Provide the [X, Y] coordinate of the cell's center where the given text is located.  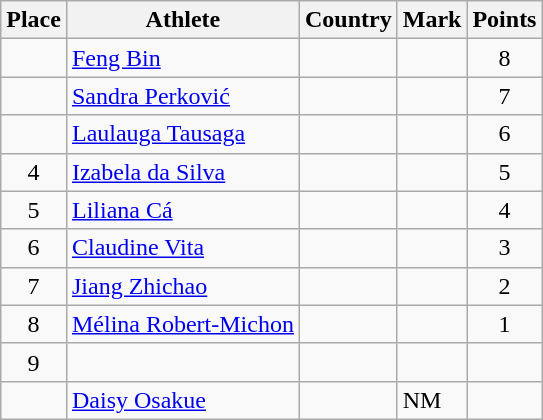
Sandra Perković [182, 96]
Jiang Zhichao [182, 286]
Place [34, 20]
Daisy Osakue [182, 400]
1 [504, 324]
Laulauga Tausaga [182, 134]
Points [504, 20]
Mark [432, 20]
Feng Bin [182, 58]
Claudine Vita [182, 248]
9 [34, 362]
Mélina Robert-Michon [182, 324]
Liliana Cá [182, 210]
3 [504, 248]
NM [432, 400]
Izabela da Silva [182, 172]
Athlete [182, 20]
Country [348, 20]
2 [504, 286]
